Return the [x, y] coordinate for the center point of the cell that contains the specified text.  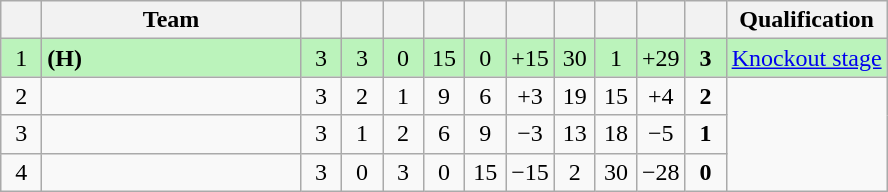
−5 [660, 134]
−3 [530, 134]
Qualification [806, 20]
+15 [530, 58]
+3 [530, 96]
−15 [530, 172]
4 [22, 172]
−28 [660, 172]
13 [574, 134]
+4 [660, 96]
Team [172, 20]
19 [574, 96]
+29 [660, 58]
18 [616, 134]
Knockout stage [806, 58]
(H) [172, 58]
